For the text-containing cell, return its midpoint in (X, Y) coordinate format. 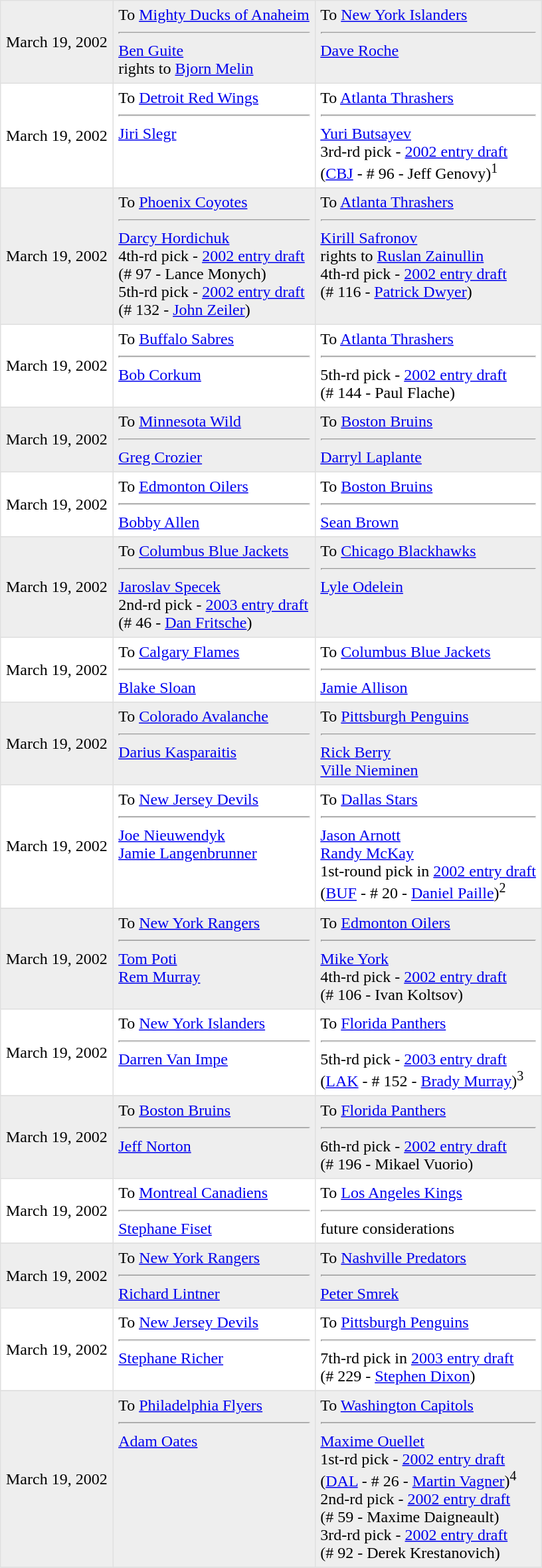
To Mighty Ducks of Anaheim Ben Guite rights to Bjorn Melin (214, 42)
To Edmonton Oilers Bobby Allen (214, 505)
To New Jersey Devils Stephane Richer (214, 1349)
To Edmonton Oilers Mike York4th-rd pick - 2002 entry draft (# 106 - Ivan Koltsov) (428, 959)
To Florida Panthers 6th-rd pick - 2002 entry draft (# 196 - Mikael Vuorio) (428, 1137)
To Boston Bruins Sean Brown (428, 505)
To Atlanta Thrashers Kirill Safronovrights to Ruslan Zainullin4th-rd pick - 2002 entry draft (# 116 - Patrick Dwyer) (428, 256)
To Columbus Blue Jackets Jamie Allison (428, 670)
To Atlanta Thrashers 5th-rd pick - 2002 entry draft (# 144 - Paul Flache) (428, 366)
To Columbus Blue Jackets Jaroslav Specek2nd-rd pick - 2003 entry draft (# 46 - Dan Fritsche) (214, 587)
To New York Islanders Darren Van Impe (214, 1052)
To Detroit Red Wings Jiri Slegr (214, 136)
To Buffalo Sabres Bob Corkum (214, 366)
To Los Angeles Kings future considerations (428, 1211)
To Boston Bruins Jeff Norton (214, 1137)
To Pittsburgh Penguins Rick BerryVille Nieminen (428, 743)
To New York Rangers Richard Lintner (214, 1276)
To Colorado Avalanche Darius Kasparaitis (214, 743)
To Dallas Stars Jason ArnottRandy McKay1st-round pick in 2002 entry draft (BUF - # 20 - Daniel Paille)2 (428, 846)
To New Jersey Devils Joe NieuwendykJamie Langenbrunner (214, 846)
To Minnesota Wild Greg Crozier (214, 440)
To Chicago Blackhawks Lyle Odelein (428, 587)
To Florida Panthers 5th-rd pick - 2003 entry draft (LAK - # 152 - Brady Murray)3 (428, 1052)
To Calgary Flames Blake Sloan (214, 670)
To New York Islanders Dave Roche (428, 42)
To Nashville Predators Peter Smrek (428, 1276)
To Montreal Canadiens Stephane Fiset (214, 1211)
To Atlanta Thrashers Yuri Butsayev3rd-rd pick - 2002 entry draft(CBJ - # 96 - Jeff Genovy)1 (428, 136)
To Boston Bruins Darryl Laplante (428, 440)
To Pittsburgh Penguins 7th-rd pick in 2003 entry draft (# 229 - Stephen Dixon) (428, 1349)
To Philadelphia Flyers Adam Oates (214, 1479)
To Phoenix Coyotes Darcy Hordichuk 4th-rd pick - 2002 entry draft(# 97 - Lance Monych)5th-rd pick - 2002 entry draft (# 132 - John Zeiler) (214, 256)
To New York Rangers Tom PotiRem Murray (214, 959)
